Extract the (x, y) coordinate from the center of the cell holding the provided text.  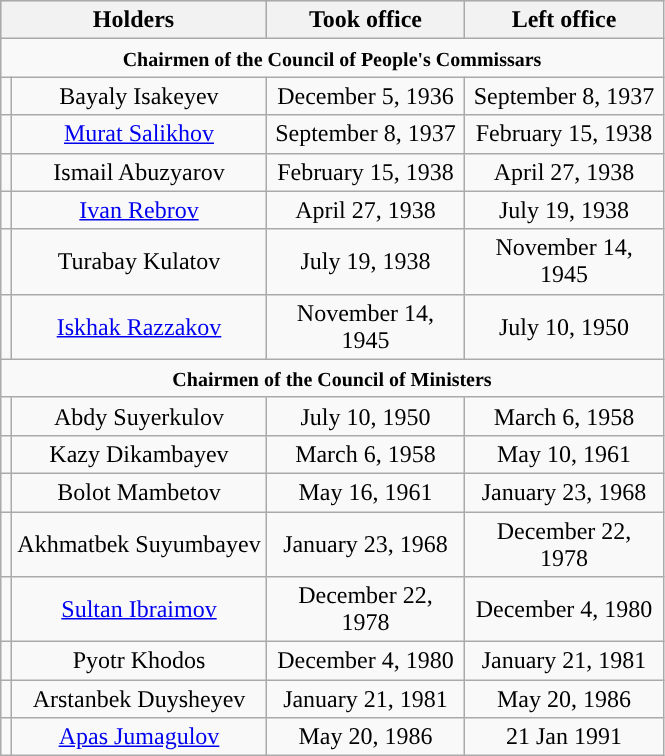
Bolot Mambetov (139, 492)
May 10, 1961 (564, 454)
Ismail Abuzyarov (139, 172)
Chairmen of the Council of Ministers (332, 378)
Ivan Rebrov (139, 210)
Pyotr Khodos (139, 661)
Bayaly Isakeyev (139, 96)
Left office (564, 20)
Abdy Suyerkulov (139, 416)
Chairmen of the Council of People's Commissars (332, 58)
Akhmatbek Suyumbayev (139, 544)
21 Jan 1991 (564, 737)
December 5, 1936 (366, 96)
Murat Salikhov (139, 134)
Holders (134, 20)
Apas Jumagulov (139, 737)
Turabay Kulatov (139, 262)
Kazy Dikambayev (139, 454)
Sultan Ibraimov (139, 610)
May 16, 1961 (366, 492)
Took office (366, 20)
Arstanbek Duysheyev (139, 699)
Iskhak Razzakov (139, 326)
